Detect which cell encompasses the target text, then output its [X, Y] center coordinate. 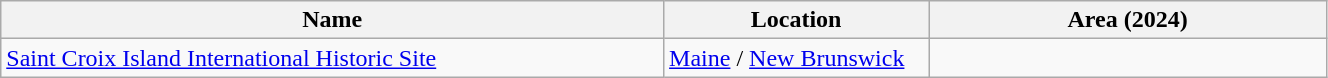
Maine / New Brunswick [796, 58]
Area (2024) [1128, 20]
Saint Croix Island International Historic Site [332, 58]
Name [332, 20]
Location [796, 20]
